Search for the cell housing the specified text and yield its (x, y) center coordinate. 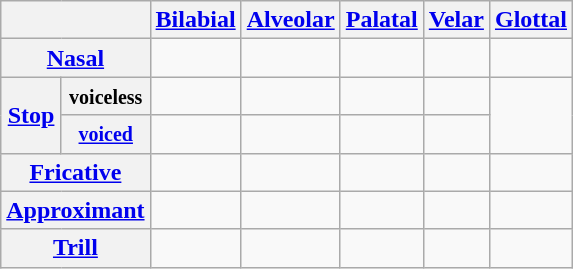
Nasal (76, 58)
Bilabial (196, 20)
Trill (76, 248)
Glottal (530, 20)
voiceless (106, 96)
Approximant (76, 210)
Fricative (76, 172)
Stop (32, 115)
voiced (106, 134)
Velar (456, 20)
Palatal (382, 20)
Alveolar (290, 20)
